Determine the (x, y) coordinate at the center of the cell enclosing the given text.  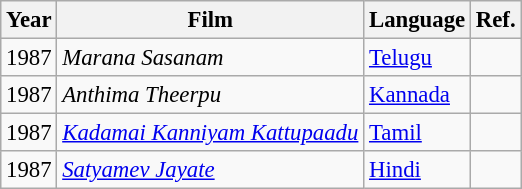
Telugu (418, 58)
Satyamev Jayate (210, 170)
Kannada (418, 95)
Language (418, 20)
Marana Sasanam (210, 58)
Film (210, 20)
Ref. (495, 20)
Kadamai Kanniyam Kattupaadu (210, 133)
Year (29, 20)
Tamil (418, 133)
Hindi (418, 170)
Anthima Theerpu (210, 95)
